Scan for the cell matching the given text and deliver its [X, Y] coordinate at center. 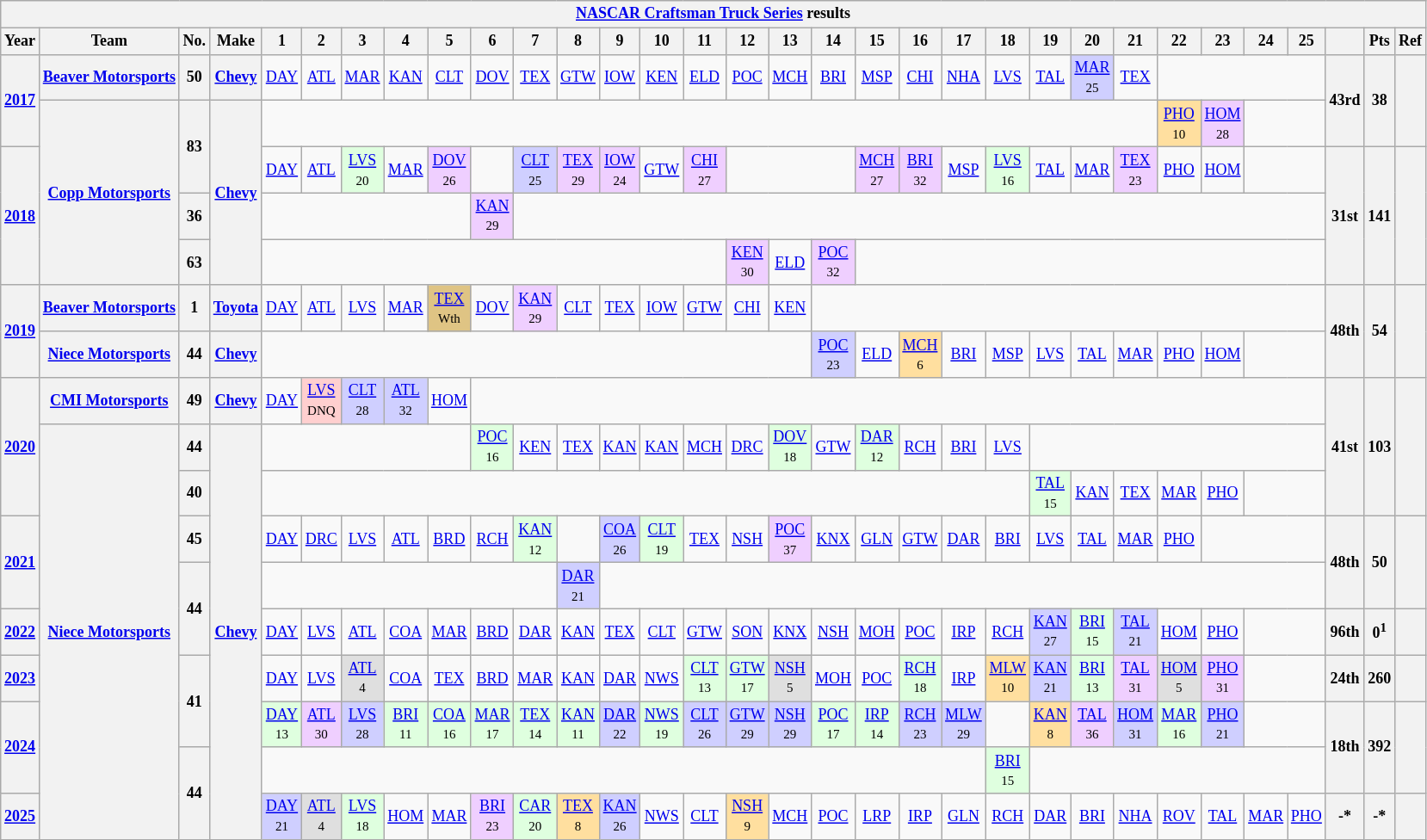
CHI27 [705, 170]
DAR12 [876, 447]
TAL36 [1092, 724]
ATL30 [321, 724]
2017 [21, 100]
IRP14 [876, 724]
21 [1136, 41]
TAL31 [1136, 678]
DOV18 [790, 447]
4 [406, 41]
24 [1266, 41]
DAY21 [281, 817]
BRI11 [406, 724]
12 [747, 41]
MAR16 [1179, 724]
DOV26 [449, 170]
CLT13 [705, 678]
40 [195, 493]
CLT28 [362, 401]
RCH18 [920, 678]
392 [1380, 747]
POC32 [833, 262]
2025 [21, 817]
TEX29 [578, 170]
Team [108, 41]
2023 [21, 678]
38 [1380, 100]
8 [578, 41]
HOM31 [1136, 724]
CMI Motorsports [108, 401]
DAY13 [281, 724]
2019 [21, 330]
24th [1344, 678]
BRI32 [920, 170]
18 [1007, 41]
TAL15 [1050, 493]
3 [362, 41]
MCH6 [920, 355]
2024 [21, 747]
MLW10 [1007, 678]
13 [790, 41]
5 [449, 41]
LVS16 [1007, 170]
19 [1050, 41]
6 [492, 41]
IOW24 [620, 170]
COA26 [620, 540]
KAN8 [1050, 724]
Pts [1380, 41]
HOM5 [1179, 678]
10 [662, 41]
BRI23 [492, 817]
POC16 [492, 447]
KAN27 [1050, 632]
No. [195, 41]
LVS28 [362, 724]
01 [1380, 632]
CLT19 [662, 540]
ATL32 [406, 401]
260 [1380, 678]
MCH27 [876, 170]
NSH9 [747, 817]
41 [195, 701]
31st [1344, 215]
63 [195, 262]
2021 [21, 563]
Year [21, 41]
14 [833, 41]
18th [1344, 747]
103 [1380, 448]
NWS19 [662, 724]
CAR20 [535, 817]
SON [747, 632]
23 [1222, 41]
2020 [21, 448]
KAN21 [1050, 678]
POC37 [790, 540]
43rd [1344, 100]
KAN11 [578, 724]
41st [1344, 448]
DAR22 [620, 724]
TEX8 [578, 817]
TEX23 [1136, 170]
CLT25 [535, 170]
45 [195, 540]
PHO31 [1222, 678]
NSH5 [790, 678]
2018 [21, 215]
KEN30 [747, 262]
17 [964, 41]
DAR21 [578, 585]
BRI13 [1092, 678]
TAL21 [1136, 632]
MAR17 [492, 724]
Toyota [236, 308]
NASCAR Craftsman Truck Series results [713, 14]
9 [620, 41]
PHO10 [1179, 124]
GTW29 [747, 724]
KAN26 [620, 817]
16 [920, 41]
2022 [21, 632]
NSH29 [790, 724]
MAR25 [1092, 77]
11 [705, 41]
POC23 [833, 355]
CLT26 [705, 724]
83 [195, 146]
POC17 [833, 724]
TEX14 [535, 724]
GTW17 [747, 678]
36 [195, 216]
ROV [1179, 817]
141 [1380, 215]
54 [1380, 330]
49 [195, 401]
HOM28 [1222, 124]
MLW29 [964, 724]
20 [1092, 41]
Copp Motorsports [108, 193]
KAN12 [535, 540]
7 [535, 41]
LVS20 [362, 170]
COA16 [449, 724]
PHO21 [1222, 724]
RCH23 [920, 724]
96th [1344, 632]
LVS18 [362, 817]
Make [236, 41]
TEXWth [449, 308]
15 [876, 41]
LVSDNQ [321, 401]
22 [1179, 41]
LRP [876, 817]
Ref [1411, 41]
2 [321, 41]
25 [1307, 41]
